Extract the [X, Y] coordinate from the center of the cell holding the provided text.  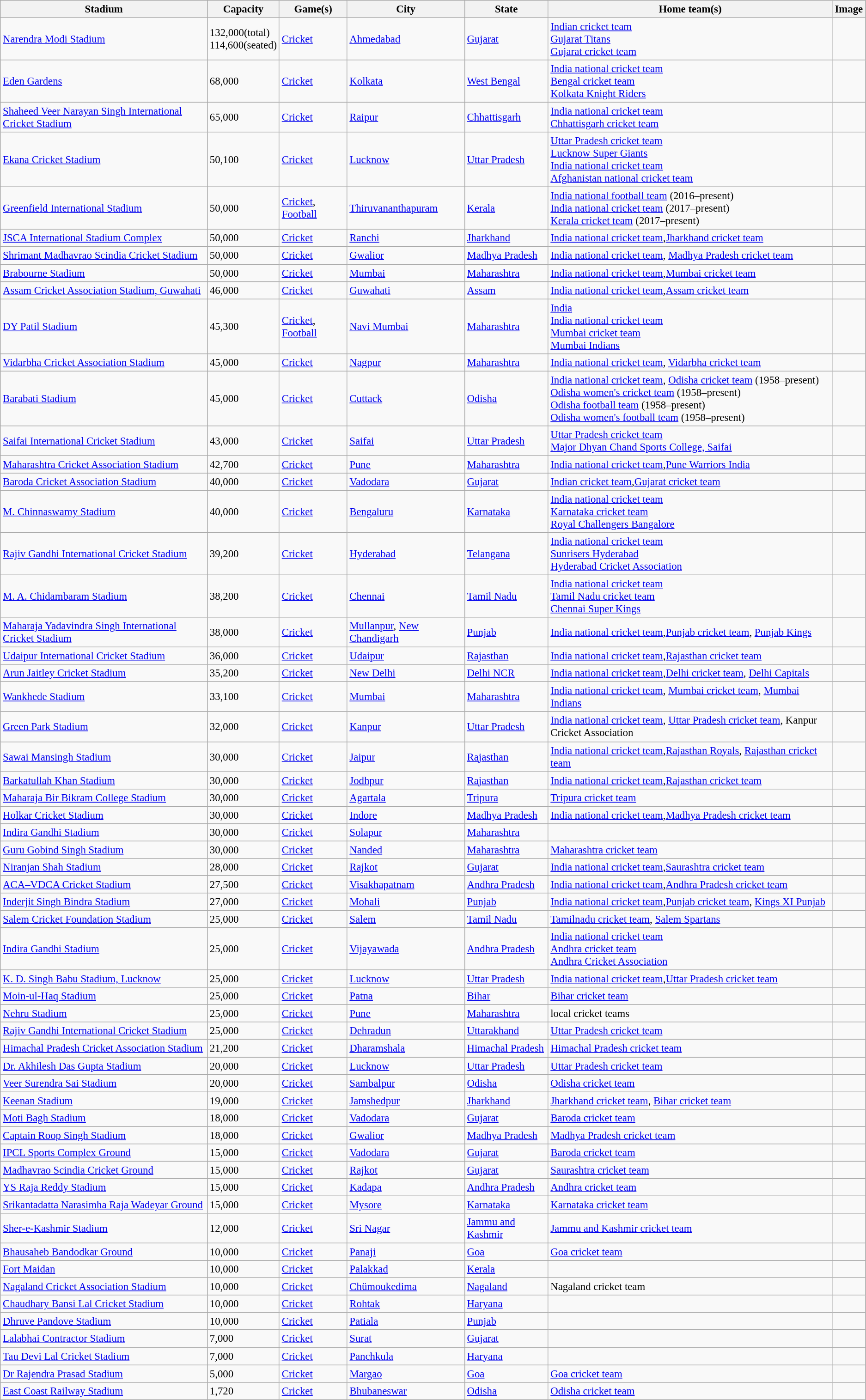
India national cricket team,Madhya Pradesh cricket team [690, 815]
Barkatullah Khan Stadium [104, 780]
Saifai International Cricket Stadium [104, 441]
33,100 [244, 697]
Chhattisgarh [506, 117]
Himachal Pradesh [506, 1048]
Bengaluru [406, 511]
Patna [406, 996]
Home team(s) [690, 9]
India national cricket teamKarnataka cricket teamRoyal Challengers Bangalore [690, 511]
Assam [506, 290]
Maharaja Bir Bikram College Stadium [104, 797]
India national cricket team, Uttar Pradesh cricket team, Kanpur Cricket Association [690, 727]
India national football team (2016–present) India national cricket team (2017–present)Kerala cricket team (2017–present) [690, 208]
Nagaland Cricket Association Stadium [104, 1287]
Telangana [506, 554]
28,000 [244, 867]
Solapur [406, 833]
Kanpur [406, 727]
Capacity [244, 9]
Dhruve Pandove Stadium [104, 1321]
Saifai [406, 441]
Tripura cricket team [690, 797]
India national cricket team,Delhi cricket team, Delhi Capitals [690, 673]
Tamilnadu cricket team, Salem Spartans [690, 919]
Jharkhand cricket team, Bihar cricket team [690, 1101]
Fort Maidan [104, 1269]
Dr. Akhilesh Das Gupta Stadium [104, 1066]
Bhubaneswar [406, 1391]
Delhi NCR [506, 673]
12,000 [244, 1228]
India national cricket team,Pune Warriors India [690, 464]
Jammu and Kashmir [506, 1228]
Sri Nagar [406, 1228]
East Coast Railway Stadium [104, 1391]
City [406, 9]
DY Patil Stadium [104, 326]
Ranchi [406, 238]
39,200 [244, 554]
36,000 [244, 656]
Navi Mumbai [406, 326]
West Bengal [506, 81]
Ahmedabad [406, 39]
India national cricket team, Vidarbha cricket team [690, 362]
Madhya Pradesh cricket team [690, 1135]
Kadapa [406, 1187]
Bihar cricket team [690, 996]
IndiaIndia national cricket teamMumbai cricket teamMumbai Indians [690, 326]
Karnataka cricket team [690, 1205]
Veer Surendra Sai Stadium [104, 1083]
Dehradun [406, 1031]
Arun Jaitley Cricket Stadium [104, 673]
Keenan Stadium [104, 1101]
Jammu and Kashmir cricket team [690, 1228]
Himachal Pradesh Cricket Association Stadium [104, 1048]
27,000 [244, 902]
Tau Devi Lal Cricket Stadium [104, 1356]
Jamshedpur [406, 1101]
Greenfield International Stadium [104, 208]
India national cricket team, Madhya Pradesh cricket team [690, 256]
Jaipur [406, 757]
Cuttack [406, 398]
Guru Gobind Singh Stadium [104, 850]
Uttar Pradesh cricket teamLucknow Super GiantsIndia national cricket teamAfghanistan national cricket team [690, 160]
Visakhapatnam [406, 884]
43,000 [244, 441]
IPCL Sports Complex Ground [104, 1153]
India national cricket team,Punjab cricket team, Punjab Kings [690, 632]
Eden Gardens [104, 81]
19,000 [244, 1101]
Indian cricket teamGujarat TitansGujarat cricket team [690, 39]
India national cricket teamAndhra cricket teamAndhra Cricket Association [690, 949]
M. A. Chidambaram Stadium [104, 597]
Nagpur [406, 362]
Game(s) [313, 9]
Rohtak [406, 1304]
local cricket teams [690, 1014]
Bhausaheb Bandodkar Ground [104, 1252]
India national cricket team,Mumbai cricket team [690, 273]
Uttarakhand [506, 1031]
India national cricket team,Assam cricket team [690, 290]
ACA–VDCA Cricket Stadium [104, 884]
Agartala [406, 797]
Patiala [406, 1321]
Hyderabad [406, 554]
Saurashtra cricket team [690, 1170]
65,000 [244, 117]
Raipur [406, 117]
JSCA International Stadium Complex [104, 238]
Nagaland [506, 1287]
Maharashtra cricket team [690, 850]
Mohali [406, 902]
Uttar Pradesh cricket teamMajor Dhyan Chand Sports College, Saifai [690, 441]
Panchkula [406, 1356]
Green Park Stadium [104, 727]
India national cricket teamChhattisgarh cricket team [690, 117]
Udaipur [406, 656]
Inderjit Singh Bindra Stadium [104, 902]
Nanded [406, 850]
M. Chinnaswamy Stadium [104, 511]
Palakkad [406, 1269]
India national cricket teamSunrisers HyderabadHyderabad Cricket Association [690, 554]
38,000 [244, 632]
Guwahati [406, 290]
Dharamshala [406, 1048]
Niranjan Shah Stadium [104, 867]
Sher-e-Kashmir Stadium [104, 1228]
Mysore [406, 1205]
Shrimant Madhavrao Scindia Cricket Stadium [104, 256]
Srikantadatta Narasimha Raja Wadeyar Ground [104, 1205]
Captain Roop Singh Stadium [104, 1135]
Madhavrao Scindia Cricket Ground [104, 1170]
Chümoukedima [406, 1287]
50,100 [244, 160]
Kolkata [406, 81]
35,200 [244, 673]
Sawai Mansingh Stadium [104, 757]
Salem Cricket Foundation Stadium [104, 919]
Chaudhary Bansi Lal Cricket Stadium [104, 1304]
Surat [406, 1339]
Himachal Pradesh cricket team [690, 1048]
Udaipur International Cricket Stadium [104, 656]
Stadium [104, 9]
Vijayawada [406, 949]
India national cricket team,Saurashtra cricket team [690, 867]
New Delhi [406, 673]
5,000 [244, 1374]
Maharaja Yadavindra Singh International Cricket Stadium [104, 632]
India national cricket team, Mumbai cricket team, Mumbai Indians [690, 697]
Brabourne Stadium [104, 273]
Barabati Stadium [104, 398]
Narendra Modi Stadium [104, 39]
Jodhpur [406, 780]
Shaheed Veer Narayan Singh International Cricket Stadium [104, 117]
Panaji [406, 1252]
68,000 [244, 81]
Salem [406, 919]
46,000 [244, 290]
Thiruvananthapuram [406, 208]
132,000(total)114,600(seated) [244, 39]
Bihar [506, 996]
India national cricket team,Andhra Pradesh cricket team [690, 884]
Wankhede Stadium [104, 697]
Holkar Cricket Stadium [104, 815]
India national cricket team,Jharkhand cricket team [690, 238]
Maharashtra Cricket Association Stadium [104, 464]
Image [848, 9]
32,000 [244, 727]
Moin-ul-Haq Stadium [104, 996]
India national cricket teamBengal cricket teamKolkata Knight Riders [690, 81]
State [506, 9]
Mullanpur, New Chandigarh [406, 632]
Assam Cricket Association Stadium, Guwahati [104, 290]
45,300 [244, 326]
Moti Bagh Stadium [104, 1118]
Ekana Cricket Stadium [104, 160]
Andhra cricket team [690, 1187]
YS Raja Reddy Stadium [104, 1187]
Lalabhai Contractor Stadium [104, 1339]
27,500 [244, 884]
Indian cricket team,Gujarat cricket team [690, 482]
Nehru Stadium [104, 1014]
Indore [406, 815]
Dr Rajendra Prasad Stadium [104, 1374]
Chennai [406, 597]
42,700 [244, 464]
Margao [406, 1374]
21,200 [244, 1048]
K. D. Singh Babu Stadium, Lucknow [104, 979]
1,720 [244, 1391]
38,200 [244, 597]
Vidarbha Cricket Association Stadium [104, 362]
India national cricket team,Uttar Pradesh cricket team [690, 979]
Sambalpur [406, 1083]
India national cricket teamTamil Nadu cricket teamChennai Super Kings [690, 597]
India national cricket team,Punjab cricket team, Kings XI Punjab [690, 902]
Nagaland cricket team [690, 1287]
Tripura [506, 797]
Baroda Cricket Association Stadium [104, 482]
India national cricket team,Rajasthan Royals, Rajasthan cricket team [690, 757]
